Determine the (X, Y) coordinate at the center of the cell enclosing the given text.  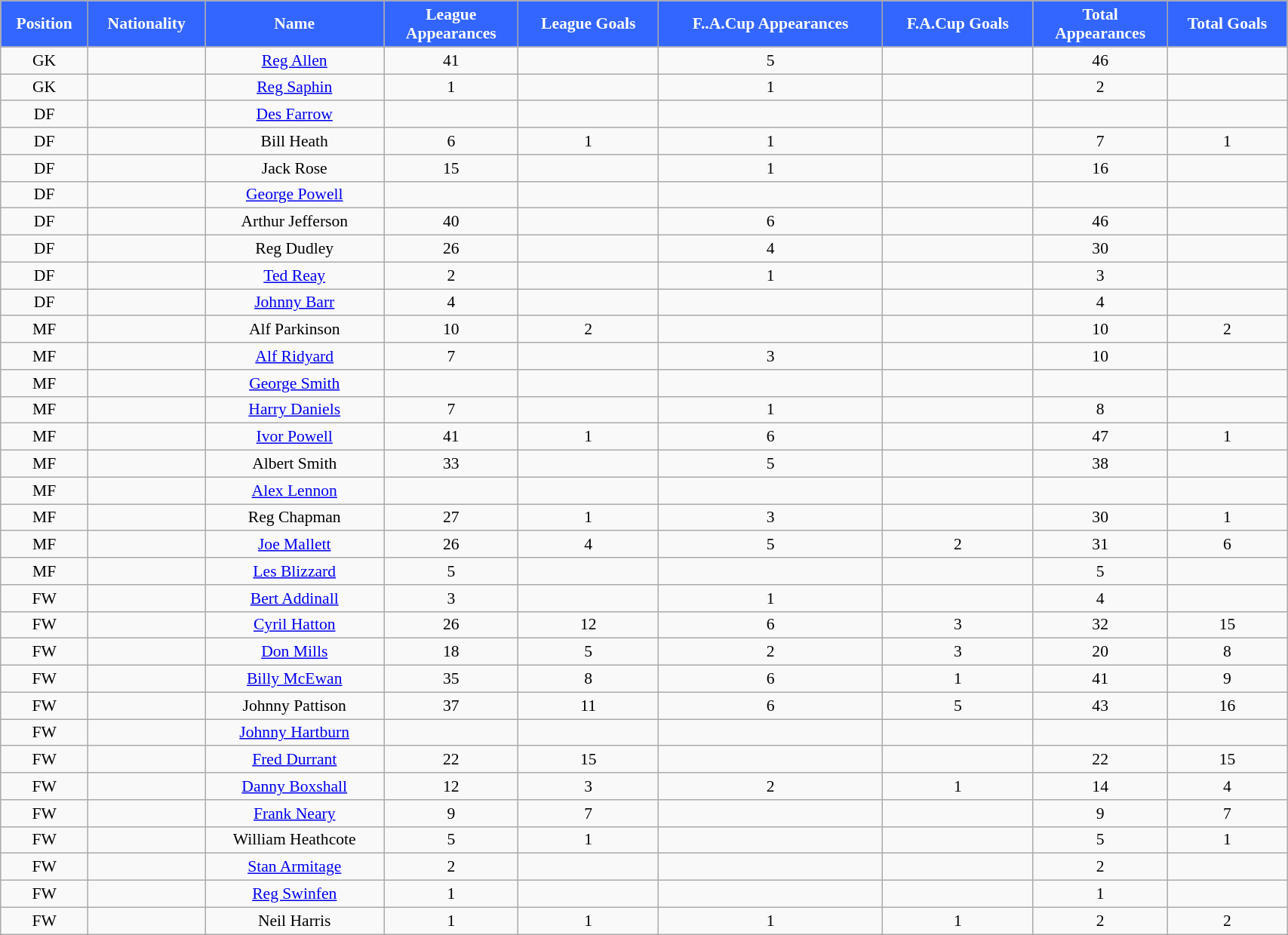
Billy McEwan (294, 679)
Ivor Powell (294, 437)
George Smith (294, 383)
Cyril Hatton (294, 625)
35 (451, 679)
37 (451, 706)
Bill Heath (294, 141)
43 (1100, 706)
32 (1100, 625)
George Powell (294, 195)
20 (1100, 652)
Johnny Pattison (294, 706)
33 (451, 464)
William Heathcote (294, 840)
Neil Harris (294, 921)
Reg Dudley (294, 249)
Fred Durrant (294, 760)
Danny Boxshall (294, 786)
Harry Daniels (294, 410)
Arthur Jefferson (294, 222)
Reg Saphin (294, 88)
Frank Neary (294, 814)
LeagueAppearances (451, 24)
27 (451, 518)
Don Mills (294, 652)
Alf Parkinson (294, 330)
14 (1100, 786)
Ted Reay (294, 275)
Nationality (146, 24)
League Goals (589, 24)
Joe Mallett (294, 545)
Alex Lennon (294, 491)
F..A.Cup Appearances (771, 24)
Des Farrow (294, 115)
Johnny Barr (294, 303)
TotalAppearances (1100, 24)
Reg Allen (294, 60)
Reg Swinfen (294, 894)
Name (294, 24)
11 (589, 706)
Alf Ridyard (294, 356)
Johnny Hartburn (294, 733)
Bert Addinall (294, 598)
Stan Armitage (294, 867)
31 (1100, 545)
38 (1100, 464)
Position (45, 24)
47 (1100, 437)
Total Goals (1227, 24)
18 (451, 652)
Les Blizzard (294, 571)
Albert Smith (294, 464)
F.A.Cup Goals (958, 24)
Reg Chapman (294, 518)
40 (451, 222)
Jack Rose (294, 168)
